Determine the [x, y] coordinate at the center of the cell enclosing the given text.  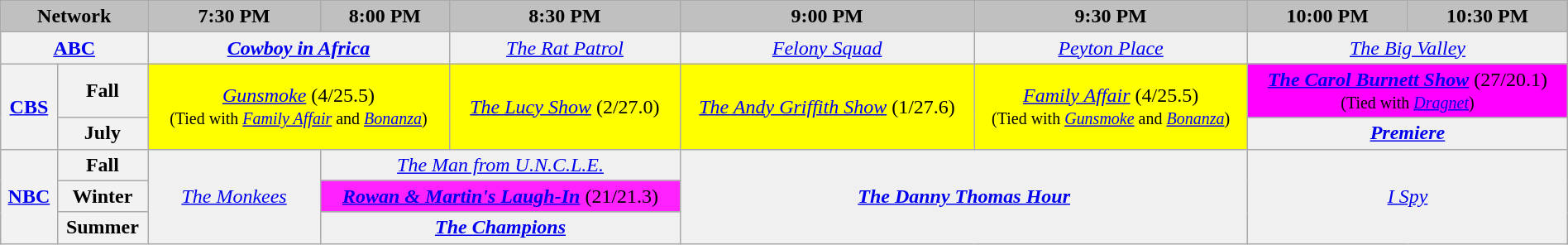
CBS [29, 106]
The Lucy Show (2/27.0) [564, 106]
The Man from U.N.C.L.E. [500, 165]
Summer [103, 228]
9:00 PM [827, 17]
The Rat Patrol [564, 48]
Premiere [1408, 133]
The Monkees [235, 196]
Peyton Place [1111, 48]
10:30 PM [1487, 17]
The Big Valley [1408, 48]
Felony Squad [827, 48]
Cowboy in Africa [299, 48]
The Andy Griffith Show (1/27.6) [827, 106]
The Carol Burnett Show (27/20.1)(Tied with Dragnet) [1408, 91]
8:00 PM [385, 17]
Network [74, 17]
Rowan & Martin's Laugh-In (21/21.3) [500, 196]
7:30 PM [235, 17]
10:00 PM [1328, 17]
8:30 PM [564, 17]
Family Affair (4/25.5)(Tied with Gunsmoke and Bonanza) [1111, 106]
The Danny Thomas Hour [964, 196]
NBC [29, 196]
ABC [74, 48]
The Champions [500, 228]
Winter [103, 196]
9:30 PM [1111, 17]
I Spy [1408, 196]
July [103, 133]
Gunsmoke (4/25.5)(Tied with Family Affair and Bonanza) [299, 106]
